For the text-containing cell, return its midpoint in [x, y] coordinate format. 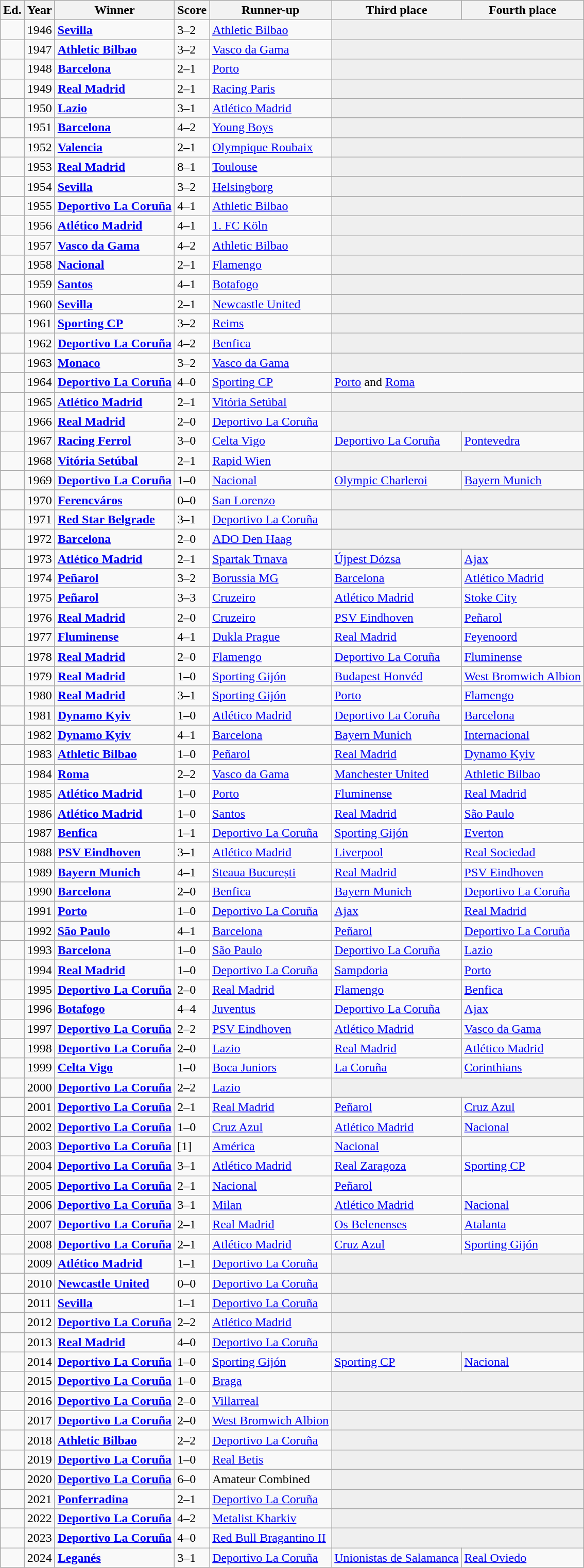
Braga [271, 1381]
1982 [39, 735]
Boca Juniors [271, 1068]
1984 [39, 774]
Metalist Kharkiv [271, 1519]
1968 [39, 461]
Ferencváros [114, 500]
3–3 [192, 598]
Racing Paris [271, 89]
1967 [39, 441]
1983 [39, 754]
2004 [39, 1166]
Leganés [114, 1558]
1959 [39, 285]
1970 [39, 500]
2009 [39, 1264]
1958 [39, 265]
Villarreal [271, 1401]
Spartak Trnava [271, 558]
1946 [39, 30]
La Coruña [397, 1068]
Steaua București [271, 872]
Real Betis [271, 1459]
1950 [39, 108]
Toulouse [271, 167]
1998 [39, 1048]
1947 [39, 49]
Atalanta [522, 1225]
Winner [114, 10]
Olympique Roubaix [271, 147]
6–0 [192, 1479]
1960 [39, 304]
Third place [397, 10]
1957 [39, 245]
1988 [39, 852]
2003 [39, 1146]
2008 [39, 1244]
1995 [39, 990]
Sampdoria [397, 970]
Fourth place [522, 10]
Real Sociedad [522, 852]
1952 [39, 147]
2016 [39, 1401]
1992 [39, 931]
Racing Ferrol [114, 441]
2020 [39, 1479]
2021 [39, 1499]
1976 [39, 618]
Olympic Charleroi [397, 480]
Year [39, 10]
1949 [39, 89]
1973 [39, 558]
Helsingborg [271, 186]
8–1 [192, 167]
2024 [39, 1558]
Os Belenenses [397, 1225]
Ponferradina [114, 1499]
1991 [39, 911]
2001 [39, 1107]
1969 [39, 480]
1977 [39, 637]
2019 [39, 1459]
Manchester United [397, 774]
1948 [39, 69]
1989 [39, 872]
2006 [39, 1205]
1990 [39, 892]
Corinthians [522, 1068]
2017 [39, 1420]
1980 [39, 696]
Újpest Dózsa [397, 558]
1996 [39, 1009]
1954 [39, 186]
1956 [39, 225]
1994 [39, 970]
1974 [39, 578]
Real Zaragoza [397, 1166]
1971 [39, 519]
1985 [39, 794]
Ed. [12, 10]
Reims [271, 324]
Red Star Belgrade [114, 519]
Young Boys [271, 128]
1961 [39, 324]
1966 [39, 421]
2015 [39, 1381]
Monaco [114, 363]
Red Bull Bragantino II [271, 1538]
1955 [39, 206]
1951 [39, 128]
1975 [39, 598]
2002 [39, 1126]
Rapid Wien [271, 461]
1953 [39, 167]
Dukla Prague [271, 637]
Stoke City [522, 598]
2011 [39, 1303]
Amateur Combined [271, 1479]
1. FC Köln [271, 225]
Pontevedra [522, 441]
Everton [522, 833]
San Lorenzo [271, 500]
3–0 [192, 441]
1962 [39, 343]
1979 [39, 676]
2000 [39, 1087]
Roma [114, 774]
1972 [39, 539]
Runner-up [271, 10]
1963 [39, 363]
Borussia MG [271, 578]
4–4 [192, 1009]
1993 [39, 950]
2012 [39, 1323]
Feyenoord [522, 637]
1986 [39, 813]
2005 [39, 1185]
2010 [39, 1283]
2022 [39, 1519]
2007 [39, 1225]
Internacional [522, 735]
Liverpool [397, 852]
2014 [39, 1362]
Real Oviedo [522, 1558]
1997 [39, 1029]
Milan [271, 1205]
1981 [39, 715]
2018 [39, 1440]
2013 [39, 1342]
1978 [39, 657]
1987 [39, 833]
América [271, 1146]
1964 [39, 382]
2023 [39, 1538]
Score [192, 10]
Juventus [271, 1009]
1965 [39, 402]
Unionistas de Salamanca [397, 1558]
Porto and Roma [457, 382]
Valencia [114, 147]
1999 [39, 1068]
[1] [192, 1146]
ADO Den Haag [271, 539]
Budapest Honvéd [397, 676]
